Scan for the cell matching the given text and deliver its [X, Y] coordinate at center. 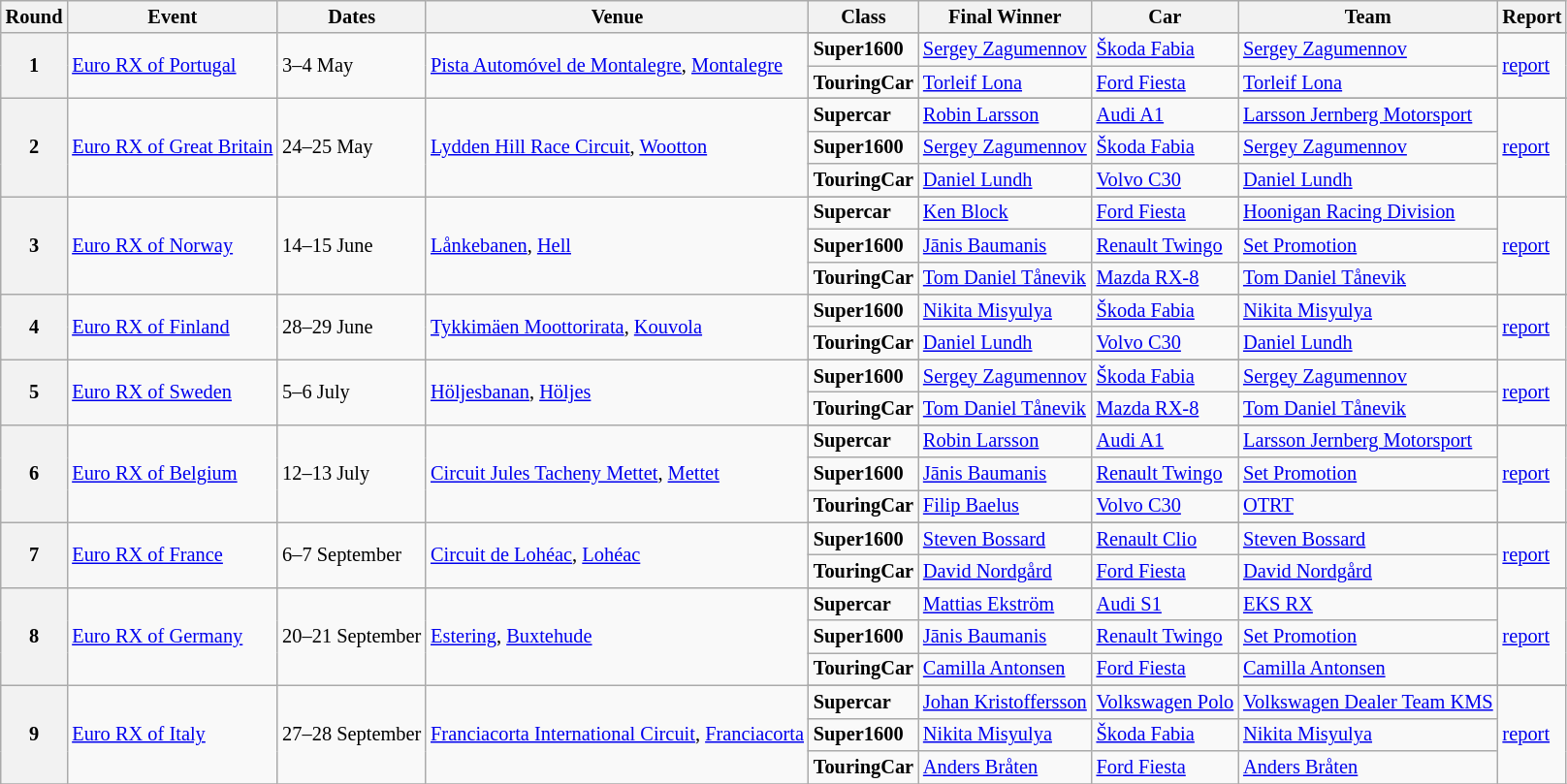
Hoonigan Racing Division [1367, 212]
27–28 September [351, 735]
Filip Baelus [1005, 506]
Volkswagen Dealer Team KMS [1367, 702]
Pista Automóvel de Montalegre, Montalegre [617, 66]
Euro RX of Norway [173, 244]
Class [863, 16]
3–4 May [351, 66]
Euro RX of France [173, 554]
2 [35, 147]
Round [35, 16]
4 [35, 326]
Euro RX of Belgium [173, 473]
7 [35, 554]
12–13 July [351, 473]
5 [35, 392]
Renault Clio [1166, 539]
EKS RX [1367, 604]
14–15 June [351, 244]
6 [35, 473]
5–6 July [351, 392]
6–7 September [351, 554]
Tykkimäen Moottorirata, Kouvola [617, 326]
Franciacorta International Circuit, Franciacorta [617, 735]
Dates [351, 16]
9 [35, 735]
Venue [617, 16]
Circuit de Lohéac, Lohéac [617, 554]
Euro RX of Germany [173, 636]
OTRT [1367, 506]
Mattias Ekström [1005, 604]
Euro RX of Great Britain [173, 147]
Team [1367, 16]
Ken Block [1005, 212]
20–21 September [351, 636]
1 [35, 66]
Report [1532, 16]
Final Winner [1005, 16]
Johan Kristoffersson [1005, 702]
Lydden Hill Race Circuit, Wootton [617, 147]
Event [173, 16]
Volkswagen Polo [1166, 702]
Höljesbanan, Höljes [617, 392]
Euro RX of Italy [173, 735]
8 [35, 636]
Car [1166, 16]
Lånkebanen, Hell [617, 244]
3 [35, 244]
Euro RX of Sweden [173, 392]
24–25 May [351, 147]
Circuit Jules Tacheny Mettet, Mettet [617, 473]
28–29 June [351, 326]
Euro RX of Portugal [173, 66]
Audi S1 [1166, 604]
Euro RX of Finland [173, 326]
Estering, Buxtehude [617, 636]
